Extract the (X, Y) coordinate from the center of the cell holding the provided text.  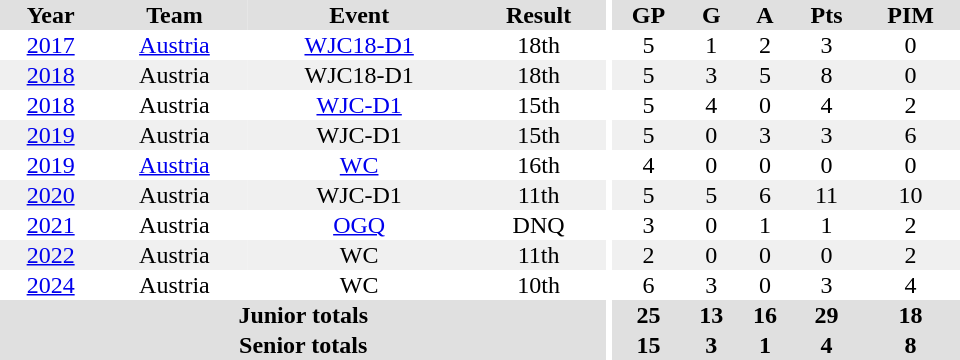
10 (910, 195)
29 (826, 315)
DNQ (539, 225)
18 (910, 315)
2020 (50, 195)
Junior totals (303, 315)
OGQ (360, 225)
Year (50, 15)
2021 (50, 225)
2022 (50, 255)
2024 (50, 285)
G (712, 15)
25 (648, 315)
Pts (826, 15)
2017 (50, 45)
11 (826, 195)
16th (539, 165)
16 (765, 315)
Senior totals (303, 345)
Team (174, 15)
PIM (910, 15)
GP (648, 15)
10th (539, 285)
Result (539, 15)
13 (712, 315)
A (765, 15)
Event (360, 15)
15 (648, 345)
